Scan for the cell matching the given text and deliver its [X, Y] coordinate at center. 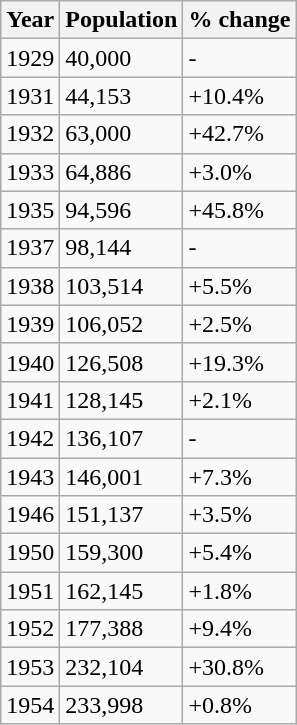
+1.8% [240, 591]
+2.1% [240, 400]
Year [30, 20]
1931 [30, 96]
44,153 [122, 96]
1954 [30, 705]
+2.5% [240, 324]
232,104 [122, 667]
63,000 [122, 134]
94,596 [122, 210]
+3.5% [240, 515]
Population [122, 20]
+0.8% [240, 705]
+10.4% [240, 96]
+9.4% [240, 629]
1952 [30, 629]
% change [240, 20]
126,508 [122, 362]
1933 [30, 172]
128,145 [122, 400]
+19.3% [240, 362]
+42.7% [240, 134]
98,144 [122, 248]
1929 [30, 58]
1937 [30, 248]
151,137 [122, 515]
40,000 [122, 58]
+5.4% [240, 553]
+5.5% [240, 286]
1943 [30, 477]
1935 [30, 210]
106,052 [122, 324]
+30.8% [240, 667]
+45.8% [240, 210]
159,300 [122, 553]
1950 [30, 553]
1953 [30, 667]
103,514 [122, 286]
1932 [30, 134]
136,107 [122, 438]
146,001 [122, 477]
1946 [30, 515]
64,886 [122, 172]
1942 [30, 438]
1941 [30, 400]
233,998 [122, 705]
1938 [30, 286]
1940 [30, 362]
+3.0% [240, 172]
+7.3% [240, 477]
1951 [30, 591]
177,388 [122, 629]
1939 [30, 324]
162,145 [122, 591]
